Search for the cell housing the specified text and yield its (X, Y) center coordinate. 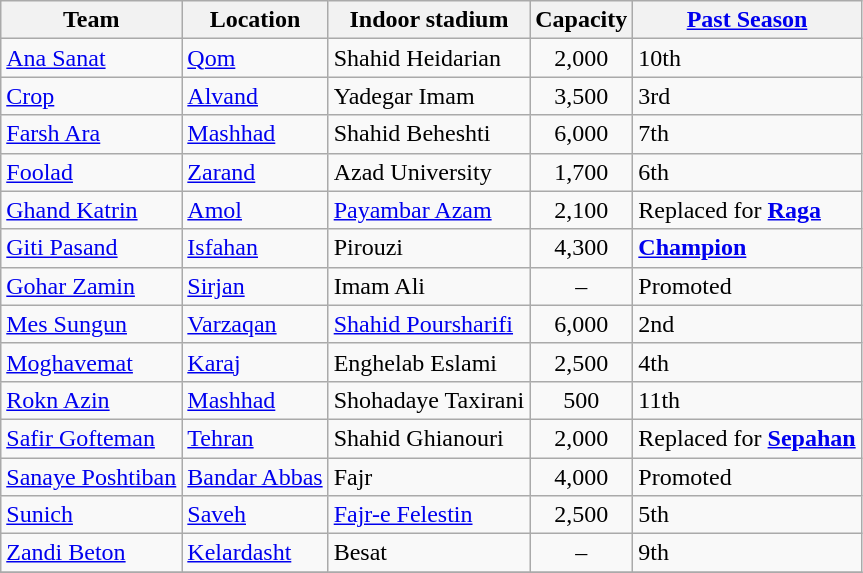
2nd (747, 324)
1,700 (582, 172)
Sirjan (255, 286)
2,100 (582, 210)
Bandar Abbas (255, 477)
Tehran (255, 438)
Sanaye Poshtiban (92, 477)
Sunich (92, 515)
Giti Pasand (92, 248)
Indoor stadium (429, 20)
9th (747, 553)
Location (255, 20)
Azad University (429, 172)
6th (747, 172)
Zarand (255, 172)
Safir Gofteman (92, 438)
Fajr (429, 477)
Foolad (92, 172)
Enghelab Eslami (429, 362)
3,500 (582, 96)
Isfahan (255, 248)
Rokn Azin (92, 400)
Saveh (255, 515)
Shahid Poursharifi (429, 324)
Past Season (747, 20)
500 (582, 400)
Shahid Ghianouri (429, 438)
Team (92, 20)
Farsh Ara (92, 134)
Karaj (255, 362)
11th (747, 400)
Yadegar Imam (429, 96)
4,300 (582, 248)
5th (747, 515)
Pirouzi (429, 248)
4,000 (582, 477)
Replaced for Raga (747, 210)
Ana Sanat (92, 58)
Besat (429, 553)
Fajr-e Felestin (429, 515)
Payambar Azam (429, 210)
3rd (747, 96)
Shahid Beheshti (429, 134)
4th (747, 362)
Capacity (582, 20)
10th (747, 58)
7th (747, 134)
Qom (255, 58)
Zandi Beton (92, 553)
Varzaqan (255, 324)
Shahid Heidarian (429, 58)
Alvand (255, 96)
Gohar Zamin (92, 286)
Ghand Katrin (92, 210)
Imam Ali (429, 286)
Kelardasht (255, 553)
Champion (747, 248)
Shohadaye Taxirani (429, 400)
Mes Sungun (92, 324)
Amol (255, 210)
Crop (92, 96)
Moghavemat (92, 362)
Replaced for Sepahan (747, 438)
